Extract the [x, y] coordinate from the center of the cell holding the provided text.  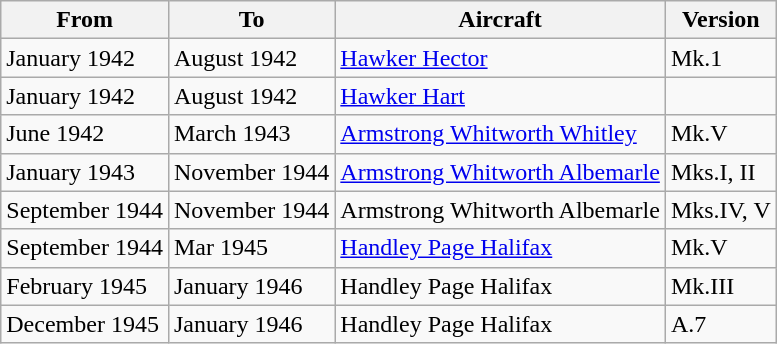
February 1945 [85, 286]
Mks.I, II [720, 172]
Mk.III [720, 286]
Version [720, 20]
Mar 1945 [251, 248]
To [251, 20]
Hawker Hart [500, 96]
December 1945 [85, 324]
Mks.IV, V [720, 210]
March 1943 [251, 134]
Armstrong Whitworth Whitley [500, 134]
A.7 [720, 324]
From [85, 20]
Aircraft [500, 20]
Hawker Hector [500, 58]
January 1943 [85, 172]
June 1942 [85, 134]
Mk.1 [720, 58]
